Locate the cell with the specified text and output its [x, y] center coordinate. 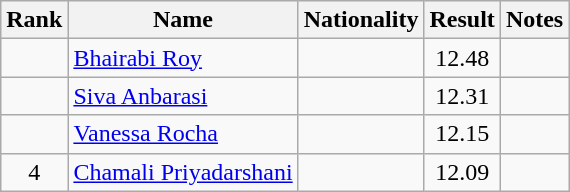
Result [462, 20]
12.48 [462, 58]
12.09 [462, 172]
Bhairabi Roy [183, 58]
12.31 [462, 96]
Name [183, 20]
Notes [534, 20]
Rank [34, 20]
Nationality [361, 20]
Chamali Priyadarshani [183, 172]
4 [34, 172]
Vanessa Rocha [183, 134]
Siva Anbarasi [183, 96]
12.15 [462, 134]
